Output the (x, y) coordinate of the center of the cell containing the given text.  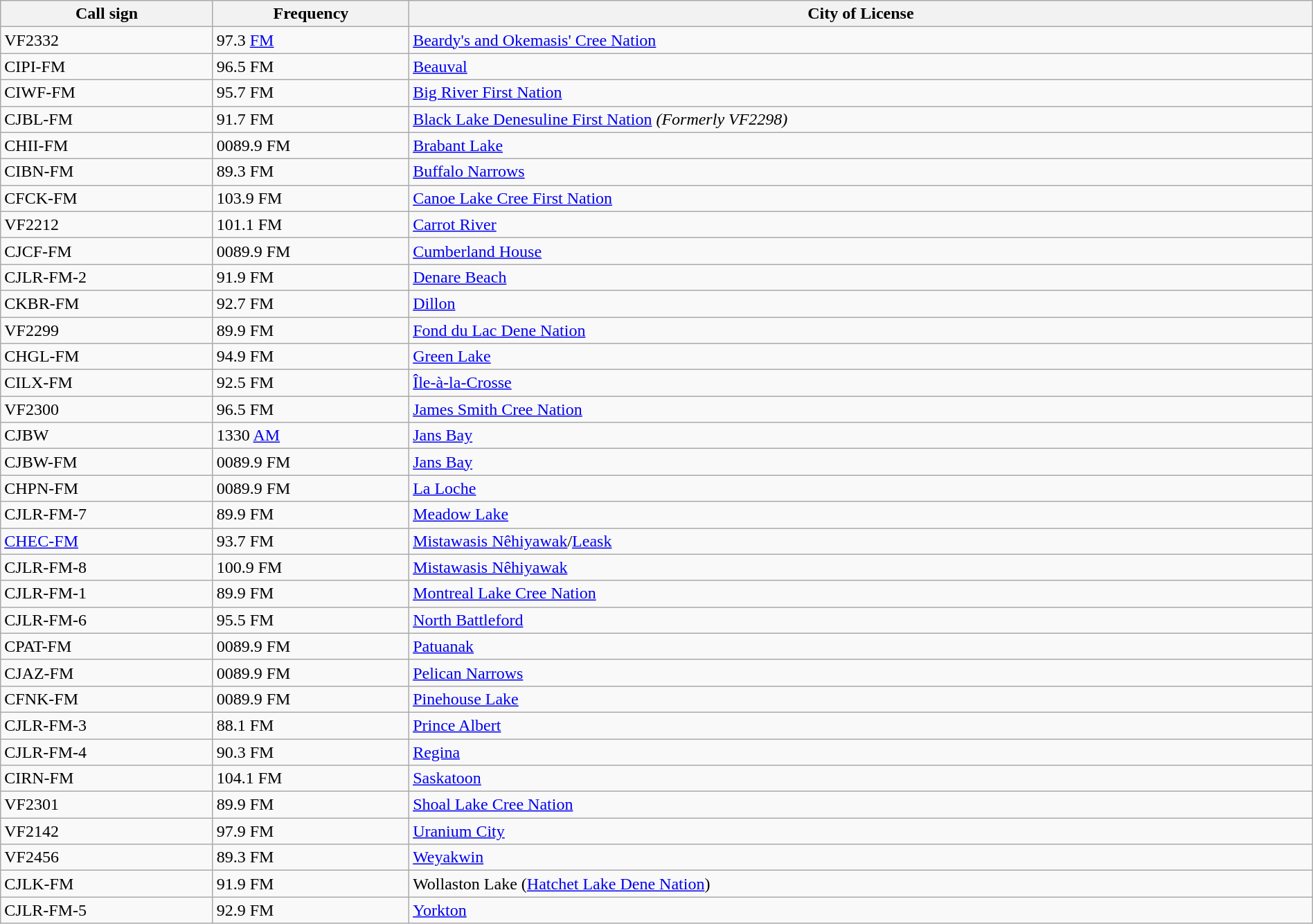
VF2456 (107, 858)
CJAZ-FM (107, 673)
VF2300 (107, 409)
Saskatoon (861, 779)
Weyakwin (861, 858)
97.3 FM (310, 40)
Cumberland House (861, 251)
James Smith Cree Nation (861, 409)
CIWF-FM (107, 93)
CJLR-FM-3 (107, 725)
Denare Beach (861, 277)
101.1 FM (310, 224)
Beauval (861, 66)
CJLR-FM-7 (107, 515)
1330 AM (310, 436)
VF2301 (107, 805)
94.9 FM (310, 357)
Brabant Lake (861, 145)
CJBW (107, 436)
95.7 FM (310, 93)
Beardy's and Okemasis' Cree Nation (861, 40)
CHII-FM (107, 145)
Pinehouse Lake (861, 699)
Regina (861, 752)
Montreal Lake Cree Nation (861, 594)
Buffalo Narrows (861, 172)
VF2332 (107, 40)
Mistawasis Nêhiyawak (861, 567)
CIRN-FM (107, 779)
CKBR-FM (107, 303)
City of License (861, 14)
Patuanak (861, 646)
CPAT-FM (107, 646)
Shoal Lake Cree Nation (861, 805)
92.5 FM (310, 383)
95.5 FM (310, 620)
97.9 FM (310, 831)
CIBN-FM (107, 172)
Frequency (310, 14)
Green Lake (861, 357)
CJLR-FM-1 (107, 594)
Mistawasis Nêhiyawak/Leask (861, 541)
Prince Albert (861, 725)
88.1 FM (310, 725)
100.9 FM (310, 567)
93.7 FM (310, 541)
CIPI-FM (107, 66)
CJLR-FM-8 (107, 567)
Fond du Lac Dene Nation (861, 330)
CJLR-FM-6 (107, 620)
La Loche (861, 488)
CJLR-FM-2 (107, 277)
Pelican Narrows (861, 673)
CFNK-FM (107, 699)
VF2142 (107, 831)
Dillon (861, 303)
Uranium City (861, 831)
Meadow Lake (861, 515)
CJLK-FM (107, 884)
CILX-FM (107, 383)
CJBW-FM (107, 462)
Black Lake Denesuline First Nation (Formerly VF2298) (861, 119)
Wollaston Lake (Hatchet Lake Dene Nation) (861, 884)
CJBL-FM (107, 119)
CHGL-FM (107, 357)
Carrot River (861, 224)
CFCK-FM (107, 198)
104.1 FM (310, 779)
Big River First Nation (861, 93)
92.7 FM (310, 303)
91.7 FM (310, 119)
CHEC-FM (107, 541)
Canoe Lake Cree First Nation (861, 198)
Île-à-la-Crosse (861, 383)
92.9 FM (310, 910)
CJLR-FM-4 (107, 752)
North Battleford (861, 620)
VF2212 (107, 224)
Call sign (107, 14)
CHPN-FM (107, 488)
VF2299 (107, 330)
Yorkton (861, 910)
90.3 FM (310, 752)
103.9 FM (310, 198)
CJCF-FM (107, 251)
CJLR-FM-5 (107, 910)
